From the cell containing the given text, extract its center point as [x, y] coordinate. 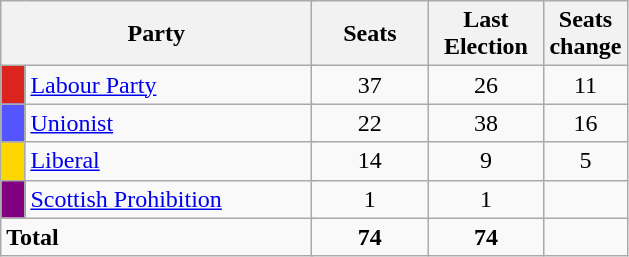
22 [370, 123]
Scottish Prohibition [168, 199]
26 [486, 85]
Seats change [586, 34]
37 [370, 85]
Seats [370, 34]
Last Election [486, 34]
Unionist [168, 123]
Labour Party [168, 85]
Party [156, 34]
16 [586, 123]
11 [586, 85]
Liberal [168, 161]
Total [156, 237]
14 [370, 161]
9 [486, 161]
38 [486, 123]
5 [586, 161]
